Pinpoint the cell where the given text exists, returning its [X, Y] midpoint coordinate. 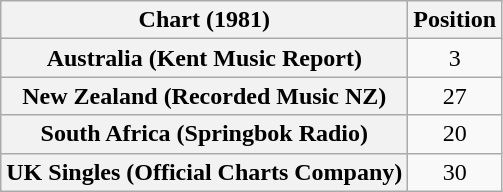
3 [455, 58]
Chart (1981) [204, 20]
UK Singles (Official Charts Company) [204, 172]
20 [455, 134]
Australia (Kent Music Report) [204, 58]
New Zealand (Recorded Music NZ) [204, 96]
South Africa (Springbok Radio) [204, 134]
27 [455, 96]
Position [455, 20]
30 [455, 172]
